From the cell containing the given text, extract its center point as [x, y] coordinate. 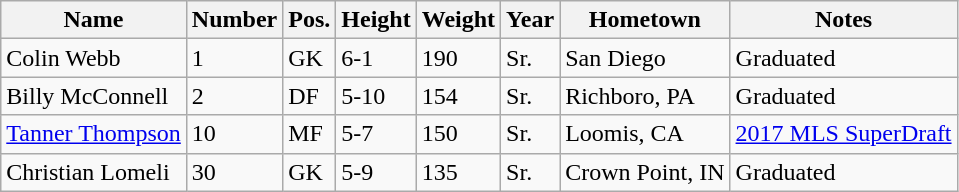
Tanner Thompson [94, 134]
Billy McConnell [94, 96]
5-9 [376, 172]
MF [310, 134]
Pos. [310, 20]
154 [458, 96]
Loomis, CA [645, 134]
Hometown [645, 20]
Height [376, 20]
DF [310, 96]
6-1 [376, 58]
Notes [844, 20]
1 [234, 58]
2017 MLS SuperDraft [844, 134]
San Diego [645, 58]
Weight [458, 20]
Christian Lomeli [94, 172]
Crown Point, IN [645, 172]
Colin Webb [94, 58]
30 [234, 172]
2 [234, 96]
Number [234, 20]
5-10 [376, 96]
5-7 [376, 134]
150 [458, 134]
10 [234, 134]
135 [458, 172]
190 [458, 58]
Name [94, 20]
Year [530, 20]
Richboro, PA [645, 96]
